Scan for the cell matching the given text and deliver its (x, y) coordinate at center. 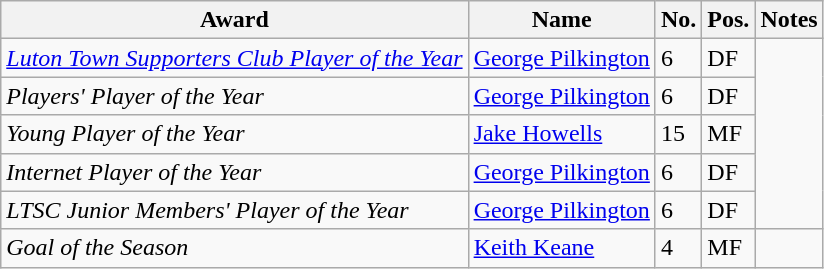
Name (562, 20)
4 (678, 248)
No. (678, 20)
Young Player of the Year (234, 134)
Jake Howells (562, 134)
Players' Player of the Year (234, 96)
Award (234, 20)
Luton Town Supporters Club Player of the Year (234, 58)
Keith Keane (562, 248)
Pos. (728, 20)
Goal of the Season (234, 248)
15 (678, 134)
Internet Player of the Year (234, 172)
Notes (789, 20)
LTSC Junior Members' Player of the Year (234, 210)
